Scan for the cell matching the given text and deliver its (X, Y) coordinate at center. 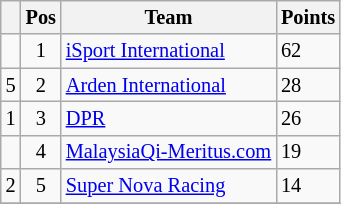
19 (308, 152)
14 (308, 186)
28 (308, 85)
DPR (168, 118)
Super Nova Racing (168, 186)
Pos (41, 17)
62 (308, 51)
Points (308, 17)
Arden International (168, 85)
Team (168, 17)
MalaysiaQi-Meritus.com (168, 152)
4 (41, 152)
3 (41, 118)
26 (308, 118)
iSport International (168, 51)
